For the text-containing cell, return its midpoint in [x, y] coordinate format. 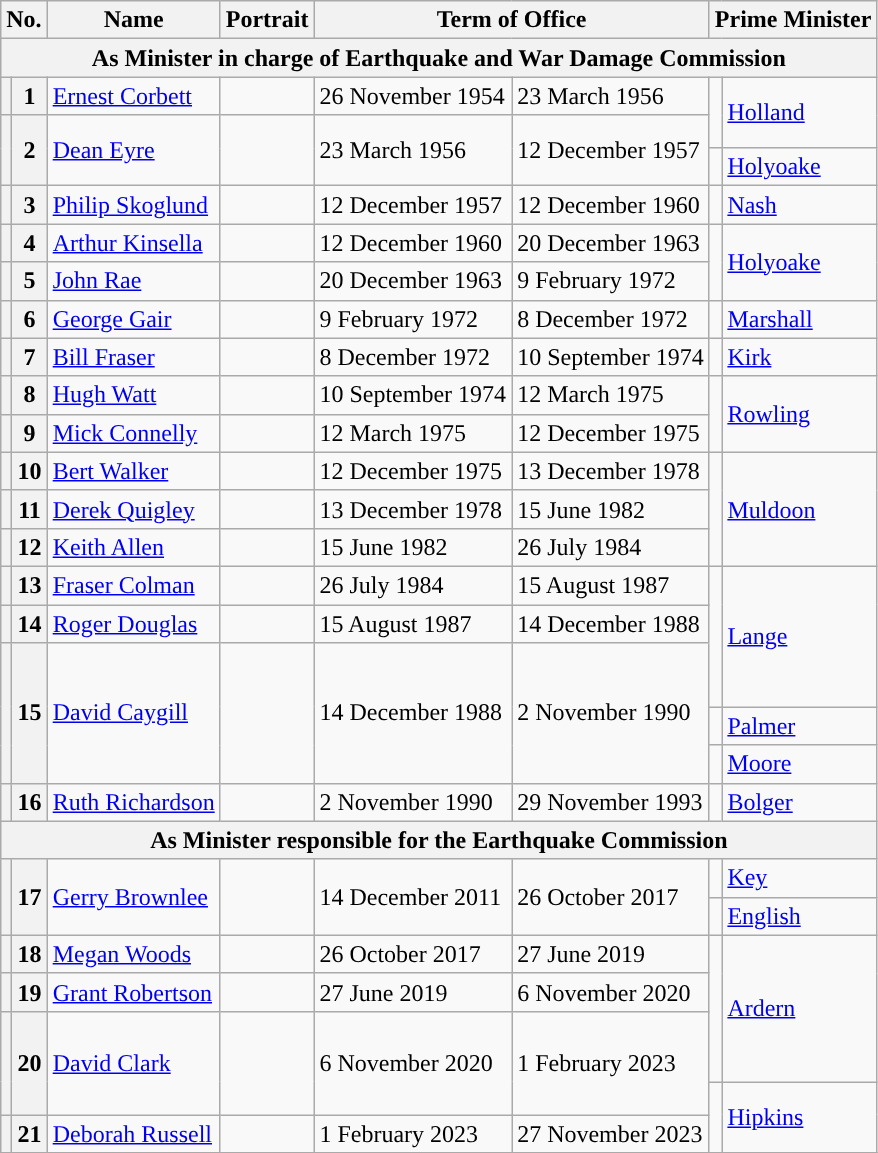
Name [134, 20]
26 November 1954 [413, 96]
Palmer [800, 726]
Term of Office [512, 20]
George Gair [134, 319]
9 [30, 433]
Prime Minister [793, 20]
Arthur Kinsella [134, 243]
Philip Skoglund [134, 205]
4 [30, 243]
As Minister responsible for the Earthquake Commission [439, 840]
Marshall [800, 319]
Ruth Richardson [134, 802]
Bolger [800, 802]
Ernest Corbett [134, 96]
No. [24, 20]
David Clark [134, 1062]
Portrait [267, 20]
21 [30, 1133]
Derek Quigley [134, 509]
Mick Connelly [134, 433]
Grant Robertson [134, 992]
1 [30, 96]
Fraser Colman [134, 585]
Ardern [800, 1008]
10 [30, 471]
2 [30, 150]
Rowling [800, 414]
14 [30, 623]
18 [30, 954]
19 [30, 992]
20 [30, 1062]
Hugh Watt [134, 395]
Key [800, 878]
David Caygill [134, 713]
12 [30, 547]
6 [30, 319]
Nash [800, 205]
Bill Fraser [134, 357]
7 [30, 357]
27 November 2023 [611, 1133]
Roger Douglas [134, 623]
Lange [800, 636]
Hipkins [800, 1118]
John Rae [134, 281]
14 December 2011 [413, 897]
Bert Walker [134, 471]
15 [30, 713]
5 [30, 281]
16 [30, 802]
Megan Woods [134, 954]
Kirk [800, 357]
29 November 1993 [611, 802]
17 [30, 897]
English [800, 916]
As Minister in charge of Earthquake and War Damage Commission [439, 58]
Moore [800, 764]
Holland [800, 112]
11 [30, 509]
8 [30, 395]
Deborah Russell [134, 1133]
Gerry Brownlee [134, 897]
Dean Eyre [134, 150]
Keith Allen [134, 547]
13 [30, 585]
Muldoon [800, 509]
3 [30, 205]
